Pinpoint the cell where the given text exists, returning its [X, Y] midpoint coordinate. 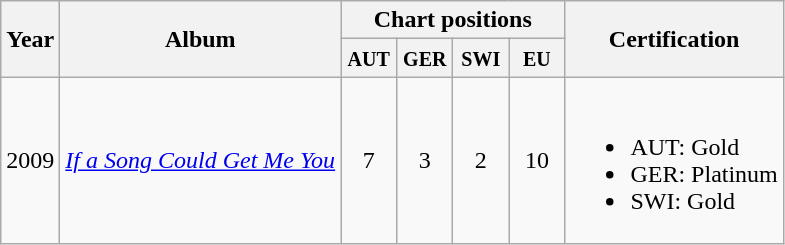
AUT: GoldGER: PlatinumSWI: Gold [674, 160]
Year [30, 39]
3 [425, 160]
Certification [674, 39]
AUT [369, 58]
2 [481, 160]
Chart positions [453, 20]
EU [537, 58]
GER [425, 58]
2009 [30, 160]
SWI [481, 58]
Album [200, 39]
10 [537, 160]
If a Song Could Get Me You [200, 160]
7 [369, 160]
